Extract the [X, Y] coordinate from the center of the cell holding the provided text.  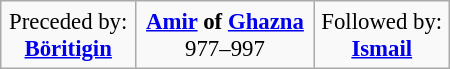
Followed by:Ismail [382, 35]
Preceded by:Böritigin [68, 35]
Amir of Ghazna977–997 [224, 35]
